For the text-containing cell, return its midpoint in [x, y] coordinate format. 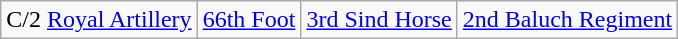
3rd Sind Horse [379, 20]
66th Foot [249, 20]
2nd Baluch Regiment [567, 20]
C/2 Royal Artillery [99, 20]
